Determine the (X, Y) coordinate at the center of the cell enclosing the given text.  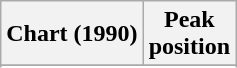
Chart (1990) (72, 34)
Peakposition (189, 34)
